For the text-containing cell, return its midpoint in [x, y] coordinate format. 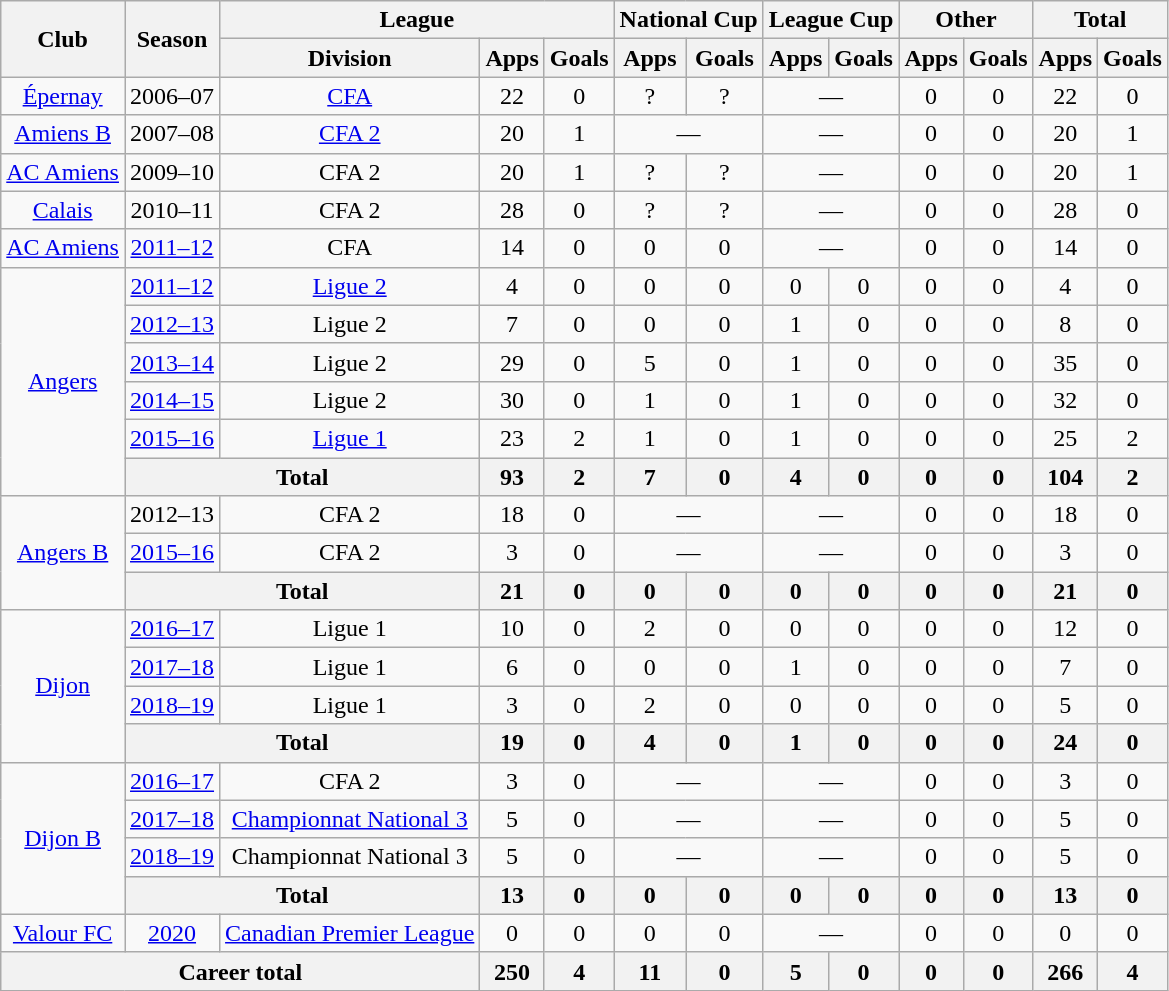
Career total [240, 971]
23 [512, 438]
93 [512, 477]
2007–08 [172, 134]
Dijon B [63, 838]
Season [172, 39]
Division [350, 58]
Canadian Premier League [350, 933]
266 [1065, 971]
2013–14 [172, 362]
11 [650, 971]
35 [1065, 362]
2009–10 [172, 172]
104 [1065, 477]
Calais [63, 210]
19 [512, 743]
6 [512, 667]
Angers B [63, 553]
24 [1065, 743]
2020 [172, 933]
Épernay [63, 96]
29 [512, 362]
League [417, 20]
National Cup [688, 20]
12 [1065, 629]
Dijon [63, 686]
2010–11 [172, 210]
Angers [63, 381]
8 [1065, 324]
250 [512, 971]
25 [1065, 438]
Club [63, 39]
2014–15 [172, 400]
2006–07 [172, 96]
30 [512, 400]
Amiens B [63, 134]
Valour FC [63, 933]
32 [1065, 400]
10 [512, 629]
Other [966, 20]
League Cup [831, 20]
